Search for the cell housing the specified text and yield its [x, y] center coordinate. 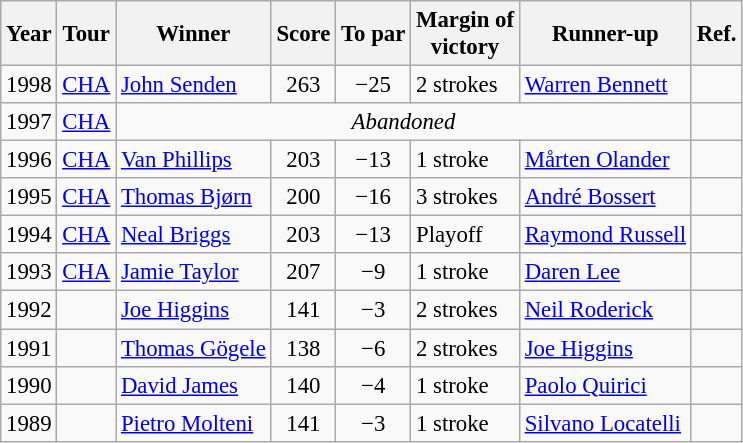
Paolo Quirici [605, 385]
Warren Bennett [605, 85]
Thomas Gögele [194, 348]
−25 [374, 85]
−16 [374, 197]
138 [304, 348]
Ref. [716, 34]
1995 [29, 197]
Pietro Molteni [194, 423]
200 [304, 197]
David James [194, 385]
1998 [29, 85]
To par [374, 34]
263 [304, 85]
Playoff [466, 235]
1996 [29, 160]
1997 [29, 122]
1994 [29, 235]
Margin ofvictory [466, 34]
Abandoned [404, 122]
Score [304, 34]
1989 [29, 423]
Runner-up [605, 34]
John Senden [194, 85]
Year [29, 34]
Jamie Taylor [194, 273]
Thomas Bjørn [194, 197]
André Bossert [605, 197]
1993 [29, 273]
−9 [374, 273]
Silvano Locatelli [605, 423]
1990 [29, 385]
Raymond Russell [605, 235]
Mårten Olander [605, 160]
1991 [29, 348]
−6 [374, 348]
Van Phillips [194, 160]
140 [304, 385]
Neil Roderick [605, 310]
207 [304, 273]
Daren Lee [605, 273]
Neal Briggs [194, 235]
Tour [86, 34]
−4 [374, 385]
1992 [29, 310]
Winner [194, 34]
3 strokes [466, 197]
